Find where the given text appears and provide that cell's center as (x, y) coordinate. 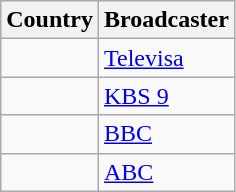
Broadcaster (166, 20)
KBS 9 (166, 96)
BBC (166, 134)
Country (50, 20)
ABC (166, 172)
Televisa (166, 58)
